For the text-containing cell, return its midpoint in (x, y) coordinate format. 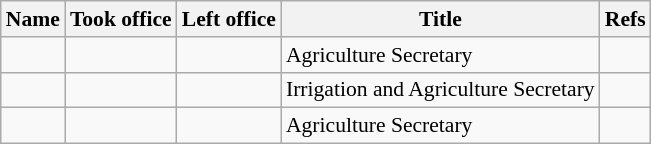
Refs (626, 19)
Left office (229, 19)
Name (33, 19)
Irrigation and Agriculture Secretary (440, 90)
Title (440, 19)
Took office (121, 19)
